From the cell containing the given text, extract its center point as (x, y) coordinate. 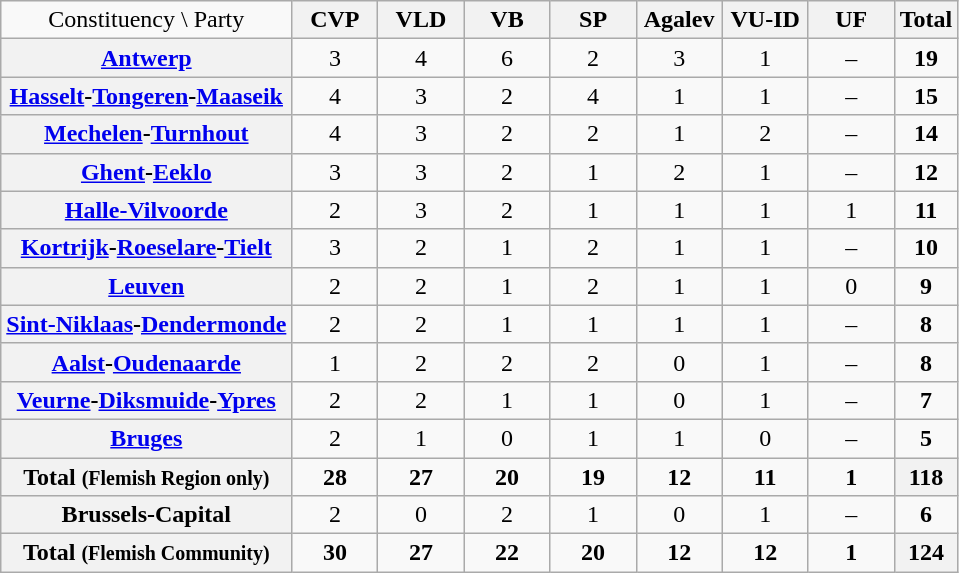
9 (926, 286)
Veurne-Diksmuide-Ypres (146, 400)
Sint-Niklaas-Dendermonde (146, 324)
UF (851, 20)
Bruges (146, 438)
Mechelen-Turnhout (146, 134)
28 (335, 477)
Total (Flemish Community) (146, 553)
VU-ID (765, 20)
Agalev (679, 20)
Halle-Vilvoorde (146, 210)
7 (926, 400)
10 (926, 248)
14 (926, 134)
VB (507, 20)
Total (Flemish Region only) (146, 477)
124 (926, 553)
Aalst-Oudenaarde (146, 362)
Leuven (146, 286)
22 (507, 553)
Kortrijk-Roeselare-Tielt (146, 248)
118 (926, 477)
30 (335, 553)
Total (926, 20)
Hasselt-Tongeren-Maaseik (146, 96)
5 (926, 438)
SP (593, 20)
Ghent-Eeklo (146, 172)
CVP (335, 20)
Antwerp (146, 58)
VLD (421, 20)
Brussels-Capital (146, 515)
15 (926, 96)
Constituency \ Party (146, 20)
